Find where the given text appears and provide that cell's center as [x, y] coordinate. 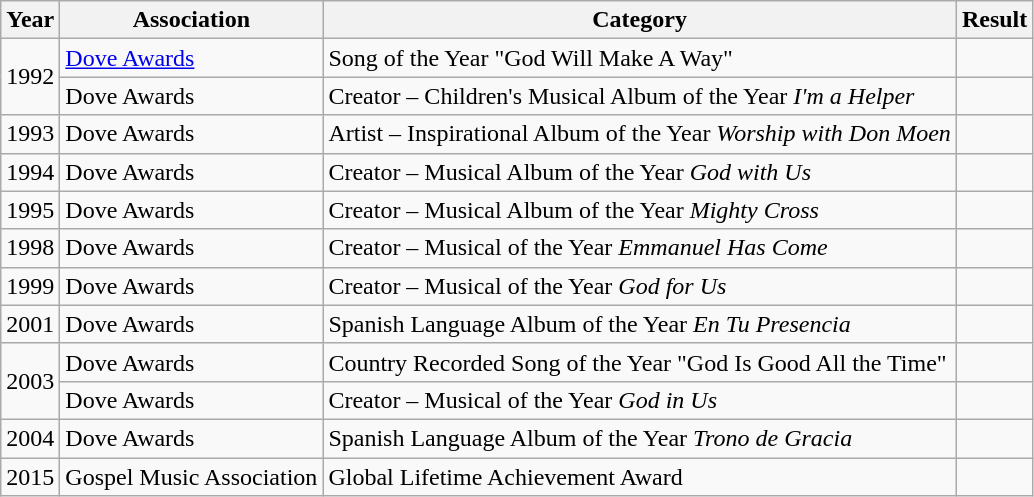
Creator – Musical Album of the Year God with Us [640, 172]
Category [640, 20]
2003 [30, 381]
1999 [30, 286]
Artist – Inspirational Album of the Year Worship with Don Moen [640, 134]
Creator – Children's Musical Album of the Year I'm a Helper [640, 96]
Song of the Year "God Will Make A Way" [640, 58]
1992 [30, 77]
2004 [30, 438]
Result [994, 20]
Year [30, 20]
Gospel Music Association [192, 477]
1994 [30, 172]
1998 [30, 248]
Creator – Musical Album of the Year Mighty Cross [640, 210]
2001 [30, 324]
1995 [30, 210]
Association [192, 20]
Creator – Musical of the Year God for Us [640, 286]
Global Lifetime Achievement Award [640, 477]
Creator – Musical of the Year God in Us [640, 400]
Spanish Language Album of the Year En Tu Presencia [640, 324]
Spanish Language Album of the Year Trono de Gracia [640, 438]
2015 [30, 477]
1993 [30, 134]
Creator – Musical of the Year Emmanuel Has Come [640, 248]
Country Recorded Song of the Year "God Is Good All the Time" [640, 362]
